Capture the cell that displays the provided text and extract its (x, y) central coordinate. 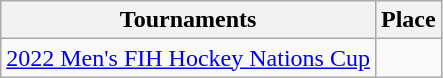
2022 Men's FIH Hockey Nations Cup (188, 58)
Tournaments (188, 20)
Place (408, 20)
